Capture the cell that displays the provided text and extract its [X, Y] central coordinate. 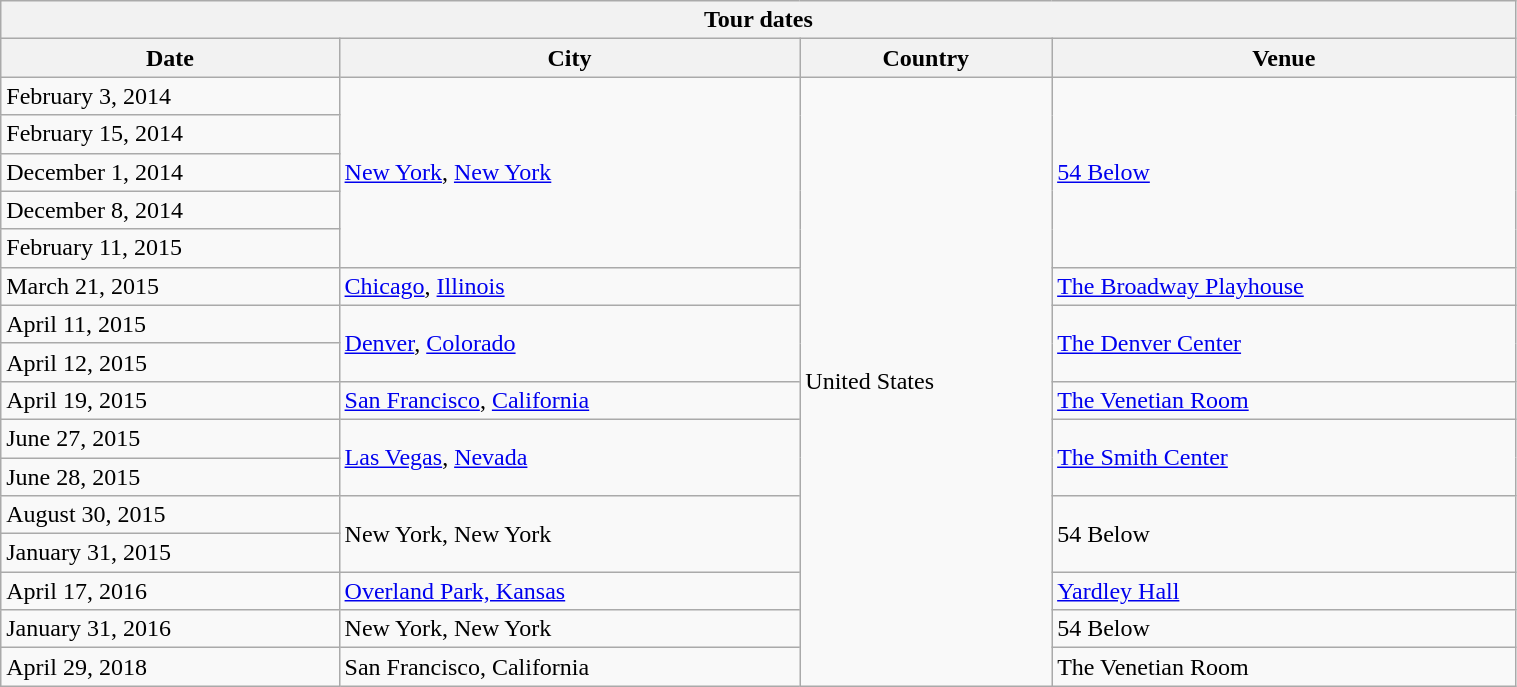
December 1, 2014 [170, 172]
The Smith Center [1284, 457]
Chicago, Illinois [570, 286]
August 30, 2015 [170, 515]
Venue [1284, 58]
June 28, 2015 [170, 477]
January 31, 2016 [170, 629]
The Broadway Playhouse [1284, 286]
April 29, 2018 [170, 667]
Las Vegas, Nevada [570, 457]
City [570, 58]
February 11, 2015 [170, 248]
February 15, 2014 [170, 134]
April 17, 2016 [170, 591]
February 3, 2014 [170, 96]
Denver, Colorado [570, 343]
March 21, 2015 [170, 286]
Yardley Hall [1284, 591]
April 11, 2015 [170, 324]
April 12, 2015 [170, 362]
Tour dates [758, 20]
Country [926, 58]
June 27, 2015 [170, 438]
Overland Park, Kansas [570, 591]
United States [926, 382]
December 8, 2014 [170, 210]
The Denver Center [1284, 343]
Date [170, 58]
January 31, 2015 [170, 553]
April 19, 2015 [170, 400]
